Return [x, y] of the center of cell containing provided text 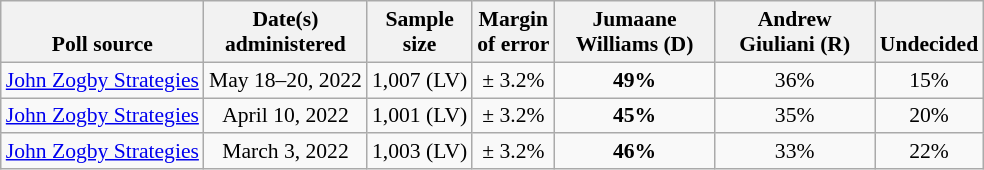
March 3, 2022 [286, 152]
22% [929, 152]
36% [795, 80]
JumaaneWilliams (D) [634, 32]
35% [795, 116]
AndrewGiuliani (R) [795, 32]
Marginof error [513, 32]
1,001 (LV) [420, 116]
20% [929, 116]
May 18–20, 2022 [286, 80]
46% [634, 152]
Poll source [102, 32]
April 10, 2022 [286, 116]
45% [634, 116]
33% [795, 152]
Samplesize [420, 32]
49% [634, 80]
1,003 (LV) [420, 152]
1,007 (LV) [420, 80]
Date(s)administered [286, 32]
Undecided [929, 32]
15% [929, 80]
